Search for the cell housing the specified text and yield its [X, Y] center coordinate. 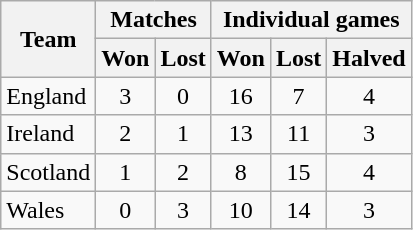
England [48, 96]
Individual games [311, 20]
15 [298, 172]
13 [240, 134]
14 [298, 210]
Ireland [48, 134]
Halved [369, 58]
16 [240, 96]
10 [240, 210]
Scotland [48, 172]
Matches [154, 20]
8 [240, 172]
Wales [48, 210]
11 [298, 134]
7 [298, 96]
Team [48, 39]
